Output the (X, Y) coordinate of the center of the cell containing the given text.  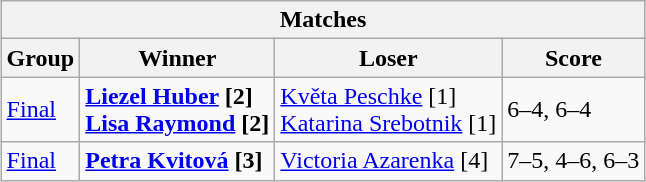
Matches (323, 20)
Victoria Azarenka [4] (388, 161)
Score (574, 58)
Petra Kvitová [3] (178, 161)
Liezel Huber [2] Lisa Raymond [2] (178, 110)
7–5, 4–6, 6–3 (574, 161)
Winner (178, 58)
Květa Peschke [1] Katarina Srebotnik [1] (388, 110)
Group (40, 58)
Loser (388, 58)
6–4, 6–4 (574, 110)
